Pinpoint the cell where the given text exists, returning its [X, Y] midpoint coordinate. 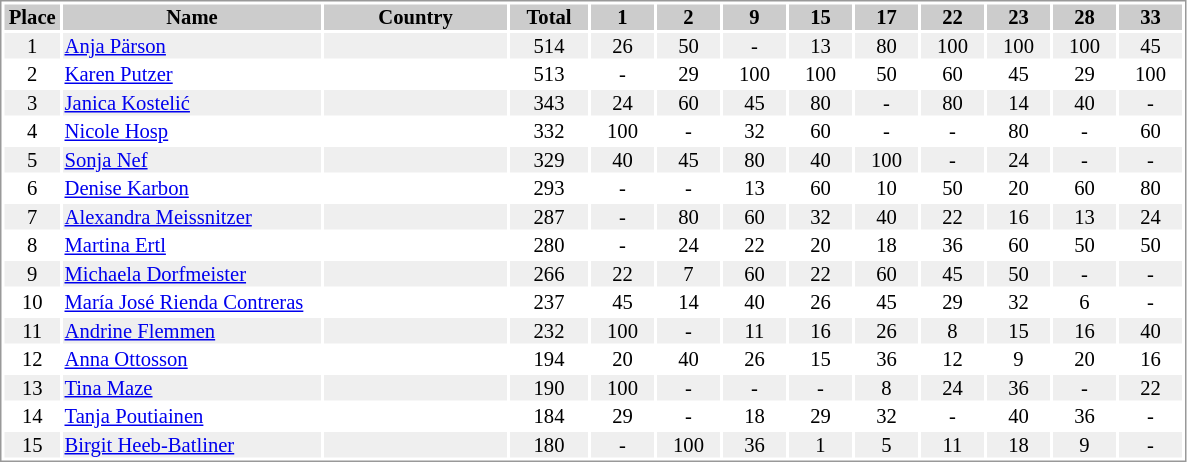
Total [549, 17]
237 [549, 303]
Andrine Flemmen [192, 331]
Karen Putzer [192, 75]
Sonja Nef [192, 160]
329 [549, 160]
513 [549, 75]
17 [886, 17]
4 [32, 131]
23 [1018, 17]
Tanja Poutiainen [192, 417]
280 [549, 245]
Janica Kostelić [192, 103]
Birgit Heeb-Batliner [192, 445]
Country [416, 17]
Michaela Dorfmeister [192, 274]
Anja Pärson [192, 46]
Alexandra Meissnitzer [192, 217]
Place [32, 17]
Denise Karbon [192, 189]
3 [32, 103]
343 [549, 103]
190 [549, 388]
Nicole Hosp [192, 131]
Anna Ottosson [192, 359]
Martina Ertl [192, 245]
Name [192, 17]
María José Rienda Contreras [192, 303]
514 [549, 46]
266 [549, 274]
33 [1150, 17]
184 [549, 417]
332 [549, 131]
28 [1084, 17]
293 [549, 189]
287 [549, 217]
232 [549, 331]
194 [549, 359]
Tina Maze [192, 388]
180 [549, 445]
